Identify which cell holds the provided text, then report its (x, y) central coordinate. 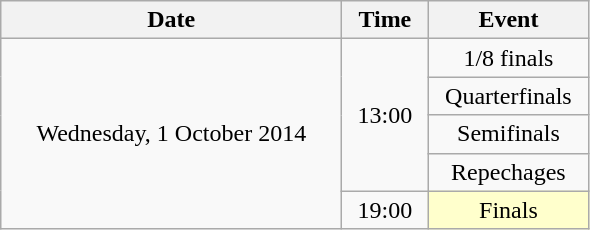
Quarterfinals (508, 96)
Semifinals (508, 134)
Finals (508, 210)
Wednesday, 1 October 2014 (172, 134)
Time (385, 20)
13:00 (385, 115)
Date (172, 20)
Repechages (508, 172)
19:00 (385, 210)
1/8 finals (508, 58)
Event (508, 20)
